Find where the given text appears and provide that cell's center as (X, Y) coordinate. 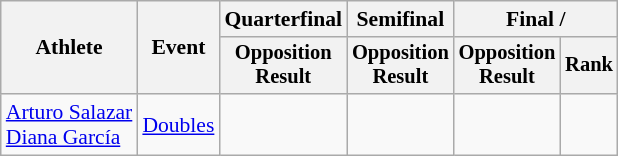
Doubles (178, 124)
Rank (589, 66)
Arturo SalazarDiana García (70, 124)
Semifinal (400, 19)
Event (178, 48)
Final / (536, 19)
Athlete (70, 48)
Quarterfinal (283, 19)
